From the cell containing the given text, extract its center point as [X, Y] coordinate. 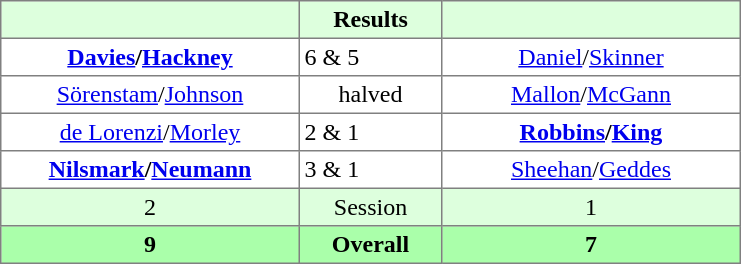
Davies/Hackney [150, 57]
6 & 5 [370, 57]
3 & 1 [370, 170]
2 & 1 [370, 132]
Robbins/King [591, 132]
7 [591, 245]
de Lorenzi/Morley [150, 132]
Sheehan/Geddes [591, 170]
Nilsmark/Neumann [150, 170]
Session [370, 207]
9 [150, 245]
2 [150, 207]
Overall [370, 245]
halved [370, 95]
1 [591, 207]
Sörenstam/Johnson [150, 95]
Daniel/Skinner [591, 57]
Mallon/McGann [591, 95]
Results [370, 20]
